Output the (X, Y) coordinate of the center of the cell containing the given text.  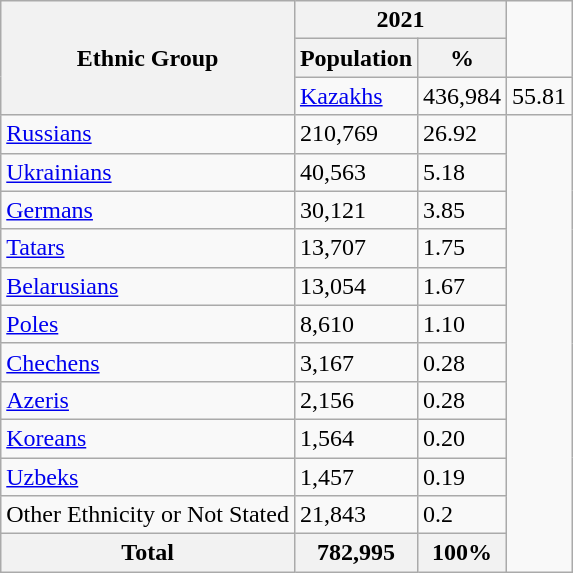
% (462, 58)
Kazakhs (356, 96)
Ukrainians (148, 172)
8,610 (356, 324)
Chechens (148, 362)
210,769 (356, 134)
782,995 (356, 553)
Germans (148, 210)
100% (462, 553)
Total (148, 553)
0.20 (462, 438)
Other Ethnicity or Not Stated (148, 515)
30,121 (356, 210)
21,843 (356, 515)
1,457 (356, 477)
Uzbeks (148, 477)
Russians (148, 134)
Belarusians (148, 286)
436,984 (462, 96)
13,707 (356, 248)
5.18 (462, 172)
2,156 (356, 400)
Ethnic Group (148, 58)
Tatars (148, 248)
26.92 (462, 134)
1,564 (356, 438)
Koreans (148, 438)
1.75 (462, 248)
Azeris (148, 400)
1.10 (462, 324)
0.19 (462, 477)
Poles (148, 324)
2021 (400, 20)
1.67 (462, 286)
3,167 (356, 362)
Population (356, 58)
0.2 (462, 515)
13,054 (356, 286)
40,563 (356, 172)
55.81 (540, 96)
3.85 (462, 210)
